Extract the (x, y) coordinate from the center of the cell holding the provided text.  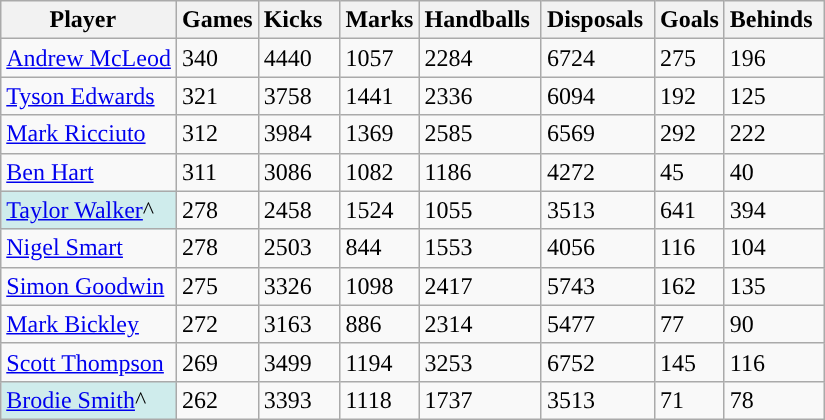
2336 (480, 96)
1369 (380, 134)
3086 (299, 172)
886 (380, 324)
1118 (380, 400)
1082 (380, 172)
3393 (299, 400)
Mark Ricciuto (89, 134)
311 (217, 172)
1194 (380, 362)
Games (217, 20)
2503 (299, 248)
77 (690, 324)
Andrew McLeod (89, 58)
Mark Bickley (89, 324)
3326 (299, 286)
321 (217, 96)
272 (217, 324)
2585 (480, 134)
394 (774, 210)
4056 (598, 248)
Ben Hart (89, 172)
2458 (299, 210)
5743 (598, 286)
2284 (480, 58)
78 (774, 400)
340 (217, 58)
104 (774, 248)
Behinds (774, 20)
Kicks (299, 20)
269 (217, 362)
Brodie Smith^ (89, 400)
Goals (690, 20)
641 (690, 210)
1057 (380, 58)
312 (217, 134)
135 (774, 286)
Simon Goodwin (89, 286)
222 (774, 134)
292 (690, 134)
Marks (380, 20)
Taylor Walker^ (89, 210)
3163 (299, 324)
71 (690, 400)
1055 (480, 210)
145 (690, 362)
162 (690, 286)
4272 (598, 172)
1524 (380, 210)
1737 (480, 400)
6724 (598, 58)
6569 (598, 134)
6752 (598, 362)
Tyson Edwards (89, 96)
3253 (480, 362)
Player (89, 20)
1441 (380, 96)
Handballs (480, 20)
2314 (480, 324)
262 (217, 400)
125 (774, 96)
3499 (299, 362)
45 (690, 172)
Scott Thompson (89, 362)
3758 (299, 96)
Nigel Smart (89, 248)
1098 (380, 286)
1186 (480, 172)
90 (774, 324)
40 (774, 172)
Disposals (598, 20)
2417 (480, 286)
5477 (598, 324)
1553 (480, 248)
4440 (299, 58)
3984 (299, 134)
196 (774, 58)
6094 (598, 96)
192 (690, 96)
844 (380, 248)
